Determine the [X, Y] coordinate at the center of the cell enclosing the given text.  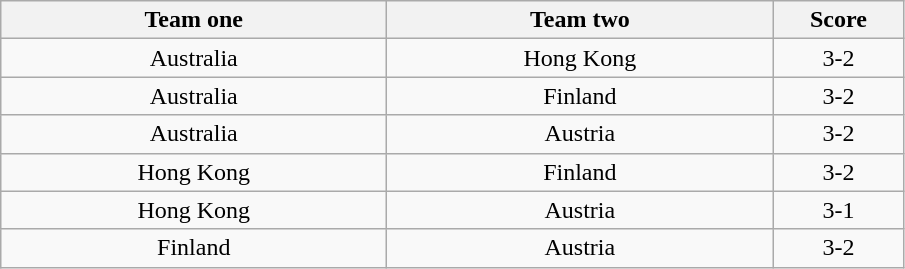
Team two [580, 20]
3-1 [838, 210]
Team one [194, 20]
Score [838, 20]
